Output the [x, y] coordinate of the center of the cell containing the given text.  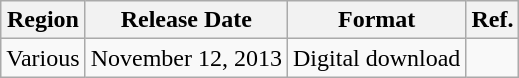
Format [377, 20]
Various [43, 58]
Ref. [492, 20]
Release Date [186, 20]
Digital download [377, 58]
Region [43, 20]
November 12, 2013 [186, 58]
